Scan for the cell matching the given text and deliver its (X, Y) coordinate at center. 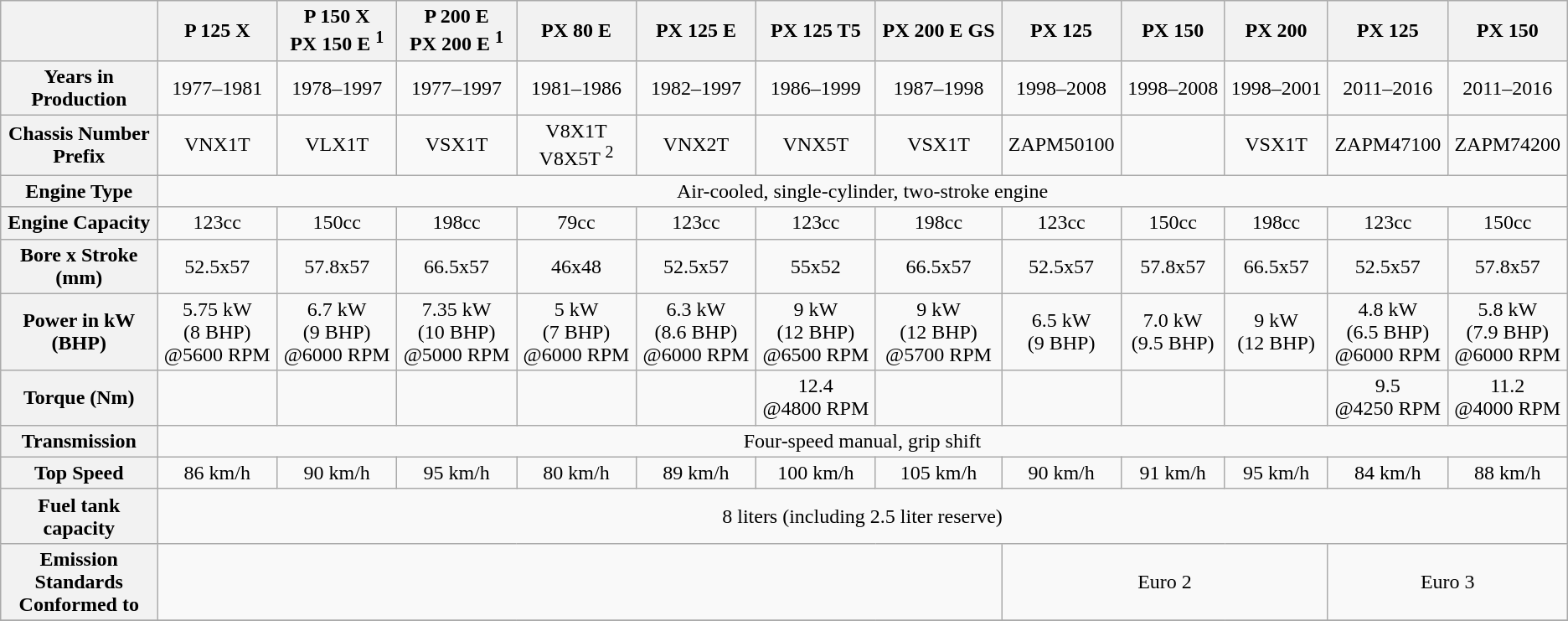
Emission Standards Conformed to (79, 582)
5.8 kW(7.9 BHP)@6000 RPM (1508, 332)
Air-cooled, single-cylinder, two-stroke engine (863, 191)
88 km/h (1508, 473)
V8X1TV8X5T 2 (576, 145)
Engine Capacity (79, 223)
Power in kW (BHP) (79, 332)
55x52 (816, 267)
P 200 EPX 200 E 1 (457, 31)
VLX1T (337, 145)
Chassis Number Prefix (79, 145)
P 125 X (218, 31)
1981–1986 (576, 87)
91 km/h (1173, 473)
4.8 kW(6.5 BHP)@6000 RPM (1387, 332)
46x48 (576, 267)
PX 80 E (576, 31)
ZAPM47100 (1387, 145)
6.5 kW(9 BHP) (1062, 332)
1977–1981 (218, 87)
1978–1997 (337, 87)
Years in Production (79, 87)
PX 125 T5 (816, 31)
Engine Type (79, 191)
79cc (576, 223)
9 kW(12 BHP) (1277, 332)
100 km/h (816, 473)
1998–2001 (1277, 87)
VNX2T (695, 145)
6.3 kW(8.6 BHP)@6000 RPM (695, 332)
9.5@4250 RPM (1387, 397)
Bore x Stroke (mm) (79, 267)
105 km/h (938, 473)
5 kW(7 BHP)@6000 RPM (576, 332)
PX 125 E (695, 31)
8 liters (including 2.5 liter reserve) (863, 516)
1986–1999 (816, 87)
7.0 kW(9.5 BHP) (1173, 332)
Transmission (79, 441)
1982–1997 (695, 87)
Euro 2 (1165, 582)
11.2@4000 RPM (1508, 397)
5.75 kW(8 BHP)@5600 RPM (218, 332)
ZAPM74200 (1508, 145)
86 km/h (218, 473)
Fuel tank capacity (79, 516)
89 km/h (695, 473)
VNX5T (816, 145)
ZAPM50100 (1062, 145)
9 kW(12 BHP)@5700 RPM (938, 332)
7.35 kW(10 BHP)@5000 RPM (457, 332)
PX 200 E GS (938, 31)
6.7 kW(9 BHP)@6000 RPM (337, 332)
VNX1T (218, 145)
12.4@4800 RPM (816, 397)
Euro 3 (1447, 582)
Torque (Nm) (79, 397)
1977–1997 (457, 87)
Four-speed manual, grip shift (863, 441)
PX 200 (1277, 31)
P 150 XPX 150 E 1 (337, 31)
80 km/h (576, 473)
Top Speed (79, 473)
9 kW(12 BHP)@6500 RPM (816, 332)
84 km/h (1387, 473)
1987–1998 (938, 87)
